Return the (X, Y) coordinate for the center point of the cell that contains the specified text.  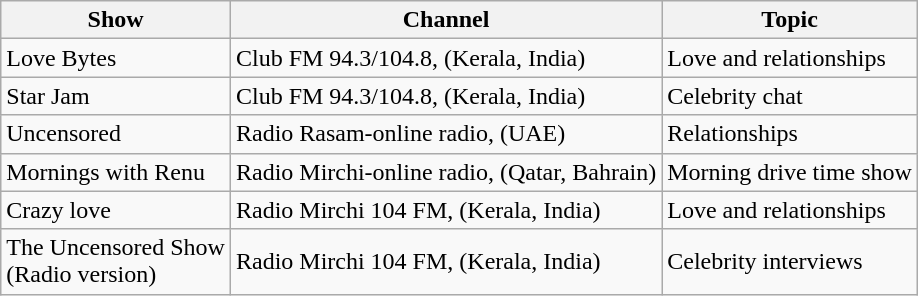
Radio Mirchi-online radio, (Qatar, Bahrain) (446, 172)
Celebrity interviews (790, 262)
Celebrity chat (790, 96)
Radio Rasam-online radio, (UAE) (446, 134)
Uncensored (116, 134)
Star Jam (116, 96)
Morning drive time show (790, 172)
Mornings with Renu (116, 172)
Crazy love (116, 210)
Relationships (790, 134)
Topic (790, 20)
Show (116, 20)
Channel (446, 20)
The Uncensored Show(Radio version) (116, 262)
Love Bytes (116, 58)
